Output the (x, y) coordinate of the center of the cell containing the given text.  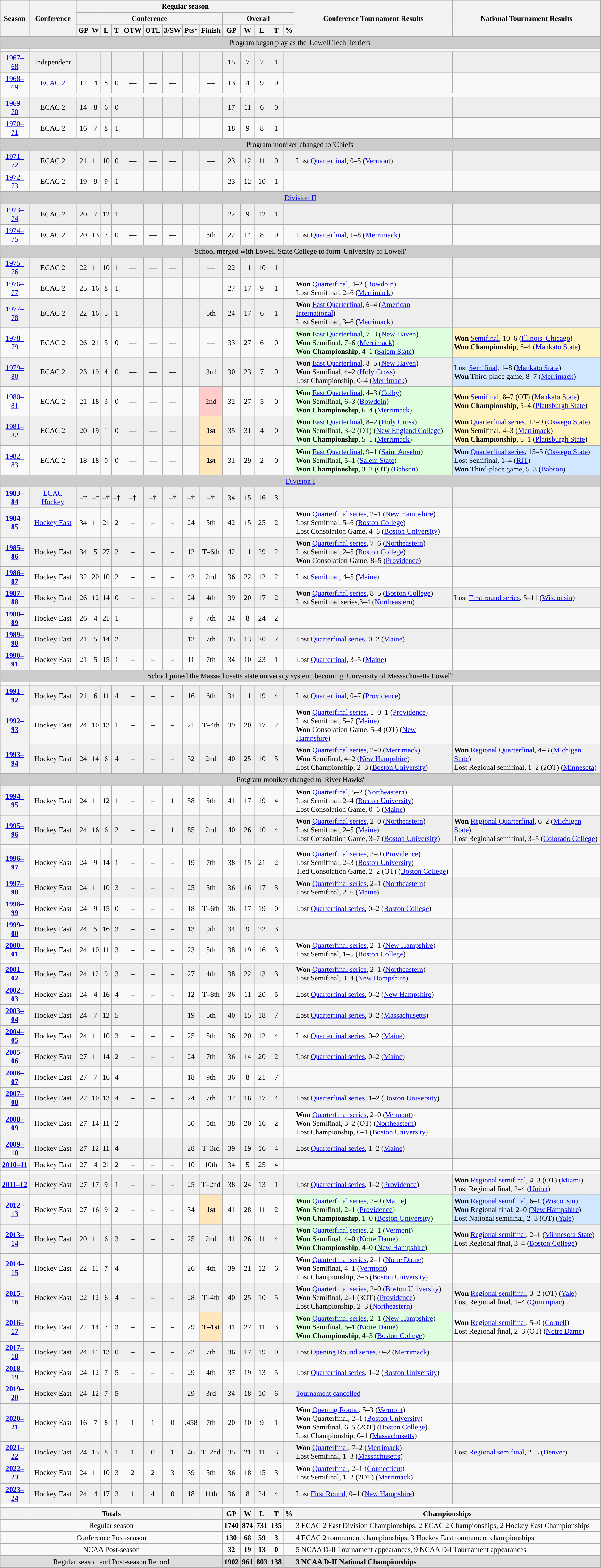
2010–11 (15, 1165)
1977–78 (15, 313)
Lost Quarterfinal series, 0–2 (New Hampshire) (373, 995)
1968–69 (15, 83)
Lost Semifinal, 4–5 (Maine) (373, 577)
School merged with Lowell State College to form 'University of Lowell' (300, 251)
11th (211, 1494)
National Tournament Results (527, 19)
Regular season and Post-season Record (112, 1562)
46 (191, 1452)
Won Regional Quarterfinal, 6–2 (Michigan State)Lost Regional semifinal, 3–5 (Colorado College) (527, 830)
1986–87 (15, 577)
2014–15 (15, 1268)
1988–89 (15, 618)
Won Regional Quarterfinal, 4–3 (Michigan State)Lost Regional semifinal, 1–2 (2OT) (Minnesota) (527, 759)
803 (262, 1562)
8th (211, 235)
2007–08 (15, 1098)
2013–14 (15, 1239)
3/SW (173, 30)
Overall (258, 19)
Conference Post-season (112, 1538)
1974–75 (15, 235)
1973–74 (15, 214)
Won Quarterfinal series, 2–1 (New Hampshire)Lost Semifinal, 1–5 (Boston College) (373, 950)
Won Regional semifinal, 6–1 (Wisconsin)Won Regional final, 2–0 (New Hampshire)Lost National semifinal, 2–3 (OT) (Yale) (527, 1209)
Lost Quarterfinal, 3–5 (Maine) (373, 660)
Won Quarterfinal, 2–1 (Connecticut)Lost Semifinal, 1–2 (2OT) (Merrimack) (373, 1473)
Won Quarterfinal series, 7–6 (Northeastern)Lost Semifinal, 2–5 (Boston College)Won Consolation Game, 8–5 (Providence) (373, 552)
Won Quarterfinal series, 2–0 (Merrimack)Won Semifinal, 4–2 (New Hampshire)Lost Championship, 2–3 (Boston University) (373, 759)
Won Quarterfinal series, 1–0–1 (Providence)Lost Semifinal, 5–7 (Maine)Won Consolation Game, 5–4 (OT) (New Hampshire) (373, 725)
T–1st (211, 1327)
Won Quarterfinal, 4–2 (Bowdoin)Lost Semifinal, 2–6 (Merrimack) (373, 289)
2002–03 (15, 995)
Conference Tournament Results (373, 19)
Won East Quarterfinal, 9–1 (Saint Anselm)Won Semifinal, 5–1 (Salem State)Won Championship, 3–2 (OT) (Babson) (373, 460)
2021–22 (15, 1452)
1987–88 (15, 598)
Season (15, 19)
1970–71 (15, 128)
135 (276, 1525)
Won Quarterfinal series, 2–1 (Vermont)Won Semifinal, 4–0 (Notre Dame)Won Championship, 4–0 (New Hampshire) (373, 1239)
Won East Quarterfinal, 8–2 (Holy Cross)Won Semifinal, 3–2 (OT) (New England College)Won Championship, 5–1 (Merrimack) (373, 431)
.458 (191, 1423)
2011–12 (15, 1185)
1984–85 (15, 522)
Won Quarterfinal series, 2–1 (New Hampshire)Lost Semifinal, 5–6 (Boston College)Lost Consolation Game, 4–6 (Boston University) (373, 522)
Totals (112, 1513)
Championships (447, 1513)
1969–70 (15, 107)
Won East Quarterfinal, 6–4 (American International)Lost Semifinal, 3–6 (Merrimack) (373, 313)
Lost Quarterfinal, 0–7 (Providence) (373, 696)
1985–86 (15, 552)
1993–94 (15, 759)
1990–91 (15, 660)
2015–16 (15, 1298)
Won Quarterfinal series, 8–5 (Boston College) Lost Semifinal series,3–4 (Northeastern) (373, 598)
731 (262, 1525)
Lost Quarterfinal series, 0–2 (Boston College) (373, 908)
1999–00 (15, 929)
1967–68 (15, 62)
2004–05 (15, 1036)
Tournament cancelled (373, 1393)
Won Quarterfinal series, 15–5 (Oswego State)Lost Semifinal, 1–4 (RIT)Won Third-place game, 5–3 (Babson) (527, 460)
10th (211, 1165)
Won Quarterfinal series, 2–1 (Northeastern)Lost Semifinal, 2–6 (Maine) (373, 888)
1976–77 (15, 289)
2009–10 (15, 1148)
Lost Quarterfinal, 0–5 (Vermont) (373, 160)
Won Quarterfinal series, 2–0 (Boston University)Won Semifinal, 2–1 (3OT) (Providence)Lost Championship, 2–3 (Northeastern) (373, 1298)
85 (191, 830)
Lost First round series, 5–11 (Wisconsin) (527, 598)
School joined the Massachusetts state university system, becoming 'University of Massachusetts Lowell' (300, 676)
Lost Quarterfinal series, 0–2 (Massachusetts) (373, 1015)
68 (248, 1538)
Won Semifinal, 10–6 (Illinois–Chicago)Won Championship, 6–4 (Mankato State) (527, 343)
2008–09 (15, 1123)
Lost Regional semifinal, 2–3 (Denver) (527, 1452)
T–3rd (211, 1148)
Won Quarterfinal series, 2–1 (Northeastern)Lost Semifinal, 3–4 (New Hampshire) (373, 974)
1981–82 (15, 431)
Won Quarterfinal, 5–2 (Northeastern)Lost Semifinal, 2–4 (Boston University)Lost Consolation Game, 0–6 (Maine) (373, 801)
Won Quarterfinal series, 2–0 (Maine)Won Semifinal, 2–1 (Providence)Won Championship, 1–0 (Boston University) (373, 1209)
2000–01 (15, 950)
Lost Quarterfinal series, 1–2 (Providence) (373, 1185)
Won East Quarterfinal, 4–3 (Colby)Won Semifinal, 6–3 (Bowdoin)Won Championship, 6–4 (Merrimack) (373, 402)
1979–80 (15, 372)
Won Semifinal, 8–7 (OT) (Mankato State)Won Championship, 5–4 (Plattsburgh State) (527, 402)
Lost Quarterfinal series, 1–2 (Maine) (373, 1148)
1994–95 (15, 801)
2019–20 (15, 1393)
Independent (53, 62)
2023–24 (15, 1494)
Lost Quarterfinal, 1–8 (Merrimack) (373, 235)
2018–19 (15, 1373)
Program began play as the 'Lowell Tech Terriers' (300, 43)
58 (191, 801)
1978–79 (15, 343)
Lost Opening Round series, 0–2 (Merrimack) (373, 1352)
Won Quarterfinal series, 2–1 (New Hampshire)Won Semifinal, 5–1 (Notre Dame)Won Championship, 4–3 (Boston College) (373, 1327)
Won East Quarterfinal, 7–3 (New Haven)Won Semifinal, 7–6 (Merrimack)Won Championship, 4–1 (Salem State) (373, 343)
Won Regional semifinal, 5–0 (Cornell)Lost Regional final, 2–3 (OT) (Notre Dame) (527, 1327)
ECAC Hockey (53, 497)
3 NCAA D-II National Championships (447, 1562)
Lost Semifinal, 1–8 (Mankato State)Won Third-place game, 8–7 (Merrimack) (527, 372)
Pts* (191, 30)
1996–97 (15, 862)
Finish (211, 30)
Won Regional semifinal, 3–2 (OT) (Yale)Lost Regional final, 1–4 (Quinnipiac) (527, 1298)
2003–04 (15, 1015)
961 (248, 1562)
Program moniker changed to 'Chiefs' (300, 144)
Won Quarterfinal series, 12–9 (Oswego State)Won Semifinal, 4–3 (Merrimack)Won Championship, 6–1 (Plattsburgh State) (527, 431)
1995–96 (15, 830)
Program moniker changed to 'River Hawks' (300, 780)
Division I (300, 481)
Won Quarterfinal, 7–2 (Merrimack)Lost Semifinal, 1–3 (Massachusetts) (373, 1452)
1980–81 (15, 402)
2022–23 (15, 1473)
2016–17 (15, 1327)
1989–90 (15, 639)
59 (262, 1538)
Won Regional semifinal, 2–1 (Minnesota State)Lost Regional final, 3–4 (Boston College) (527, 1239)
3 ECAC 2 East Division Championships, 2 ECAC 2 Championships, 2 Hockey East Championships (447, 1525)
1972–73 (15, 182)
130 (231, 1538)
T–8th (211, 995)
2017–18 (15, 1352)
874 (248, 1525)
2005–06 (15, 1056)
2020–21 (15, 1423)
4 ECAC 2 tournament championships, 3 Hockey East tournament championships (447, 1538)
2006–07 (15, 1078)
Won East Quarterfinal, 8–5 (New Haven)Won Semifinal, 4–2 (Holy Cross)Lost Championship, 0–4 (Merrimack) (373, 372)
1740 (231, 1525)
NCAA Post-season (112, 1550)
1902 (231, 1562)
Won Quarterfinal series, 2–1 (Notre Dame)Won Semifinal, 4–1 (Vermont)Lost Championship, 3–5 (Boston University) (373, 1268)
1991–92 (15, 696)
Won Regional semifinal, 4–3 (OT) (Miami)Lost Regional final, 2–4 (Union) (527, 1185)
Won Quarterfinal series, 2–0 (Northeastern)Lost Semifinal, 2–5 (Maine)Lost Consolation Game, 3–7 (Boston University) (373, 830)
2001–02 (15, 974)
1992–93 (15, 725)
OTW (133, 30)
OTL (153, 30)
33 (231, 343)
1982–83 (15, 460)
Won Quarterfinal series, 2–0 (Vermont)Won Semifinal, 3–2 (OT) (Northeastern)Lost Championship, 0–1 (Boston University) (373, 1123)
1998–99 (15, 908)
1971–72 (15, 160)
Won Quarterfinal series, 2–0 (Providence)Lost Semifinal, 2–3 (Boston University)Tied Consolation Game, 2–2 (OT) (Boston College) (373, 862)
Division II (300, 198)
1983–84 (15, 497)
1997–98 (15, 888)
1975–76 (15, 267)
Lost First Round, 0–1 (New Hampshire) (373, 1494)
138 (276, 1562)
5 NCAA D-II Tournament appearances, 9 NCAA D-I Tournament appearances (447, 1550)
2012–13 (15, 1209)
